Provide the (x, y) coordinate of the cell's center where the given text is located.  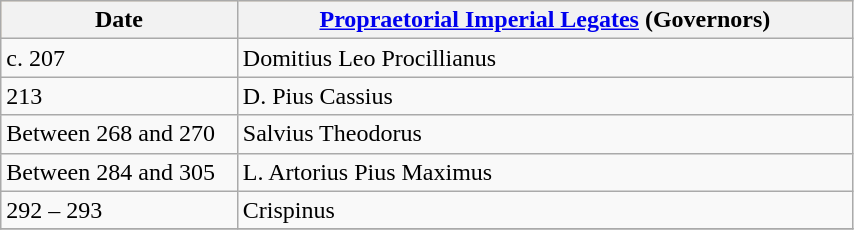
292 – 293 (120, 210)
Date (120, 20)
Crispinus (544, 210)
Domitius Leo Procillianus (544, 58)
c. 207 (120, 58)
Propraetorial Imperial Legates (Governors) (544, 20)
D. Pius Cassius (544, 96)
L. Artorius Pius Maximus (544, 172)
Between 284 and 305 (120, 172)
Salvius Theodorus (544, 134)
Between 268 and 270 (120, 134)
213 (120, 96)
